For the text-containing cell, return its midpoint in [X, Y] coordinate format. 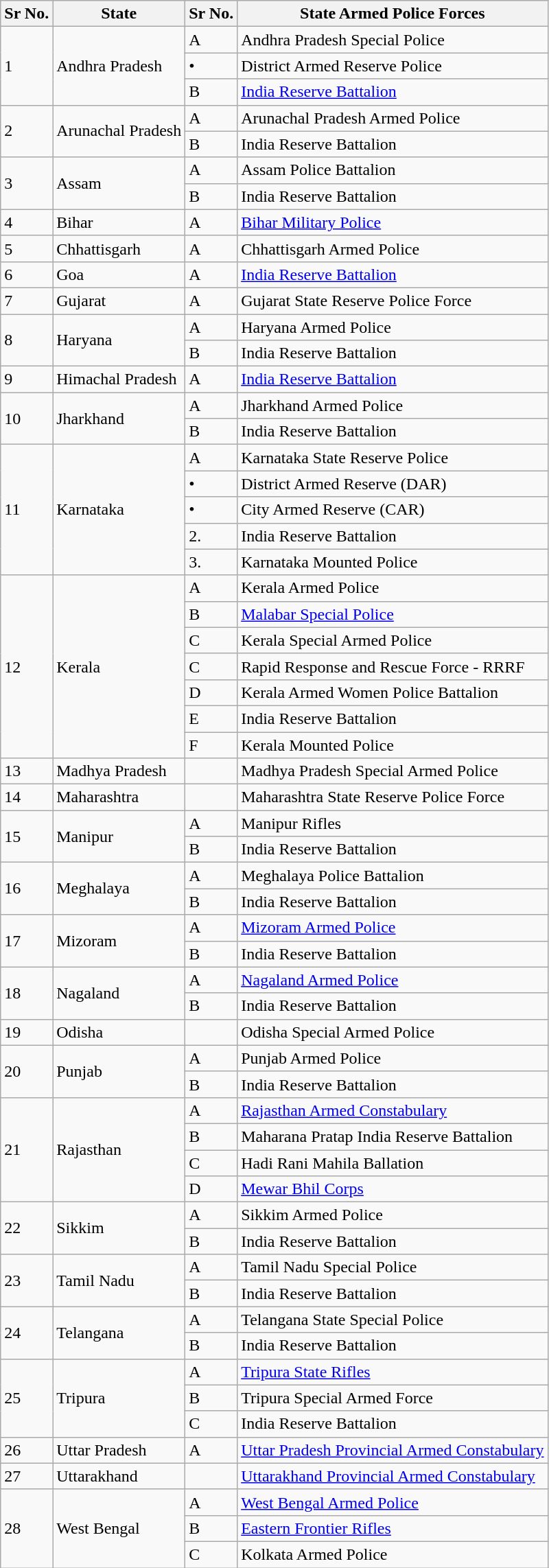
Andhra Pradesh [119, 66]
Manipur Rifles [393, 823]
Sikkim [119, 1228]
Uttarakhand [119, 1476]
16 [27, 889]
3. [211, 562]
22 [27, 1228]
Maharana Pratap India Reserve Battalion [393, 1136]
25 [27, 1398]
5 [27, 248]
Rajasthan [119, 1149]
Chhattisgarh [119, 248]
Arunachal Pradesh Armed Police [393, 118]
Sikkim Armed Police [393, 1215]
15 [27, 836]
Rajasthan Armed Constabulary [393, 1110]
Chhattisgarh Armed Police [393, 248]
Kolkata Armed Police [393, 1554]
Gujarat [119, 301]
Andhra Pradesh Special Police [393, 40]
State Armed Police Forces [393, 14]
Karnataka Mounted Police [393, 562]
Telangana State Special Police [393, 1320]
Karnataka State Reserve Police [393, 458]
11 [27, 510]
23 [27, 1280]
Arunachal Pradesh [119, 131]
Goa [119, 274]
West Bengal Armed Police [393, 1502]
Kerala Mounted Police [393, 745]
28 [27, 1528]
Tripura Special Armed Force [393, 1398]
Meghalaya [119, 889]
West Bengal [119, 1528]
Bihar Military Police [393, 222]
Tripura State Rifles [393, 1372]
Odisha [119, 1032]
District Armed Reserve Police [393, 66]
20 [27, 1071]
Madhya Pradesh Special Armed Police [393, 771]
Nagaland [119, 993]
2 [27, 131]
2. [211, 536]
10 [27, 419]
13 [27, 771]
Punjab [119, 1071]
27 [27, 1476]
Uttarakhand Provincial Armed Constabulary [393, 1476]
Telangana [119, 1333]
Kerala Armed Women Police Battalion [393, 692]
Manipur [119, 836]
21 [27, 1149]
City Armed Reserve (CAR) [393, 510]
Madhya Pradesh [119, 771]
Haryana [119, 340]
Nagaland Armed Police [393, 980]
Tamil Nadu Special Police [393, 1267]
Gujarat State Reserve Police Force [393, 301]
Meghalaya Police Battalion [393, 876]
4 [27, 222]
Rapid Response and Rescue Force - RRRF [393, 666]
Odisha Special Armed Police [393, 1032]
District Armed Reserve (DAR) [393, 484]
Bihar [119, 222]
Uttar Pradesh [119, 1450]
17 [27, 941]
9 [27, 379]
Haryana Armed Police [393, 327]
1 [27, 66]
Mewar Bhil Corps [393, 1189]
Kerala Special Armed Police [393, 640]
24 [27, 1333]
Jharkhand [119, 419]
3 [27, 183]
12 [27, 666]
Uttar Pradesh Provincial Armed Constabulary [393, 1450]
Himachal Pradesh [119, 379]
Karnataka [119, 510]
Tripura [119, 1398]
26 [27, 1450]
Punjab Armed Police [393, 1058]
Hadi Rani Mahila Ballation [393, 1163]
Mizoram Armed Police [393, 928]
19 [27, 1032]
Assam Police Battalion [393, 170]
Tamil Nadu [119, 1280]
Kerala Armed Police [393, 588]
State [119, 14]
6 [27, 274]
E [211, 718]
8 [27, 340]
7 [27, 301]
14 [27, 797]
Malabar Special Police [393, 614]
18 [27, 993]
F [211, 745]
Eastern Frontier Rifles [393, 1528]
Jharkhand Armed Police [393, 406]
Kerala [119, 666]
Maharashtra [119, 797]
Mizoram [119, 941]
Maharashtra State Reserve Police Force [393, 797]
Assam [119, 183]
